Determine the [X, Y] coordinate at the center of the cell enclosing the given text.  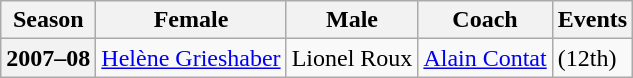
Events [592, 20]
Female [191, 20]
Lionel Roux [352, 58]
2007–08 [48, 58]
Helène Grieshaber [191, 58]
Male [352, 20]
(12th) [592, 58]
Alain Contat [485, 58]
Season [48, 20]
Coach [485, 20]
